Detect which cell encompasses the target text, then output its (X, Y) center coordinate. 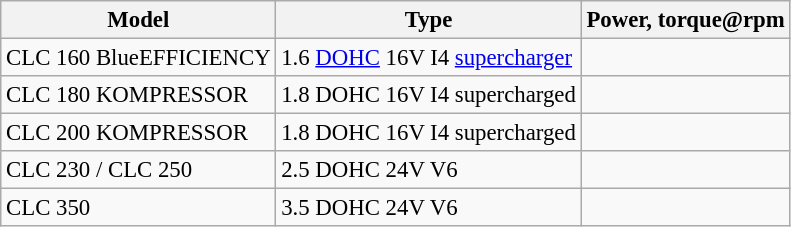
3.5 DOHC 24V V6 (428, 208)
CLC 200 KOMPRESSOR (138, 133)
CLC 230 / CLC 250 (138, 170)
CLC 180 KOMPRESSOR (138, 95)
Power, torque@rpm (686, 20)
1.6 DOHC 16V I4 supercharger (428, 58)
Type (428, 20)
2.5 DOHC 24V V6 (428, 170)
CLC 160 BlueEFFICIENCY (138, 58)
CLC 350 (138, 208)
Model (138, 20)
